Pinpoint the cell where the given text exists, returning its [X, Y] midpoint coordinate. 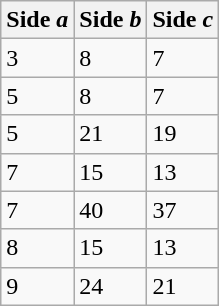
9 [38, 286]
24 [110, 286]
Side a [38, 20]
Side c [183, 20]
19 [183, 134]
3 [38, 58]
40 [110, 210]
37 [183, 210]
Side b [110, 20]
